Return the [X, Y] coordinate for the center point of the cell that contains the specified text.  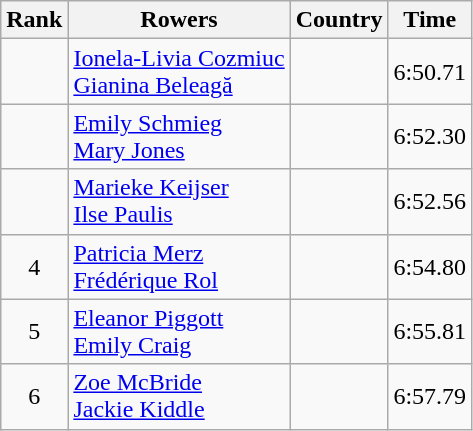
Rank [34, 20]
Ionela-Livia CozmiucGianina Beleagă [179, 72]
Marieke KeijserIlse Paulis [179, 202]
6:52.56 [430, 202]
6:54.80 [430, 266]
Patricia MerzFrédérique Rol [179, 266]
6:52.30 [430, 136]
5 [34, 332]
Zoe McBrideJackie Kiddle [179, 396]
Rowers [179, 20]
Time [430, 20]
6:57.79 [430, 396]
Emily SchmiegMary Jones [179, 136]
6 [34, 396]
6:55.81 [430, 332]
4 [34, 266]
Eleanor PiggottEmily Craig [179, 332]
Country [339, 20]
6:50.71 [430, 72]
